Provide the [x, y] coordinate of the cell's center where the given text is located.  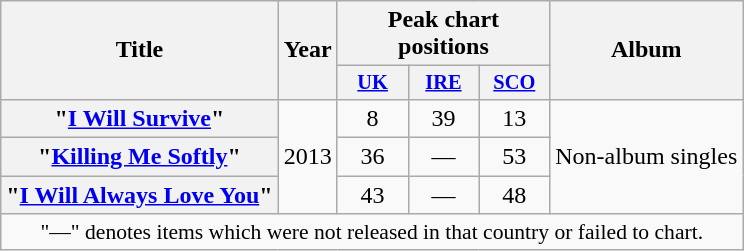
13 [514, 118]
39 [444, 118]
Peak chart positions [444, 34]
53 [514, 157]
36 [372, 157]
Non-album singles [646, 156]
SCO [514, 83]
"—" denotes items which were not released in that country or failed to chart. [372, 232]
43 [372, 195]
"I Will Always Love You" [140, 195]
"Killing Me Softly" [140, 157]
2013 [308, 156]
8 [372, 118]
"I Will Survive" [140, 118]
Album [646, 50]
IRE [444, 83]
48 [514, 195]
UK [372, 83]
Year [308, 50]
Title [140, 50]
